Capture the cell that displays the provided text and extract its [x, y] central coordinate. 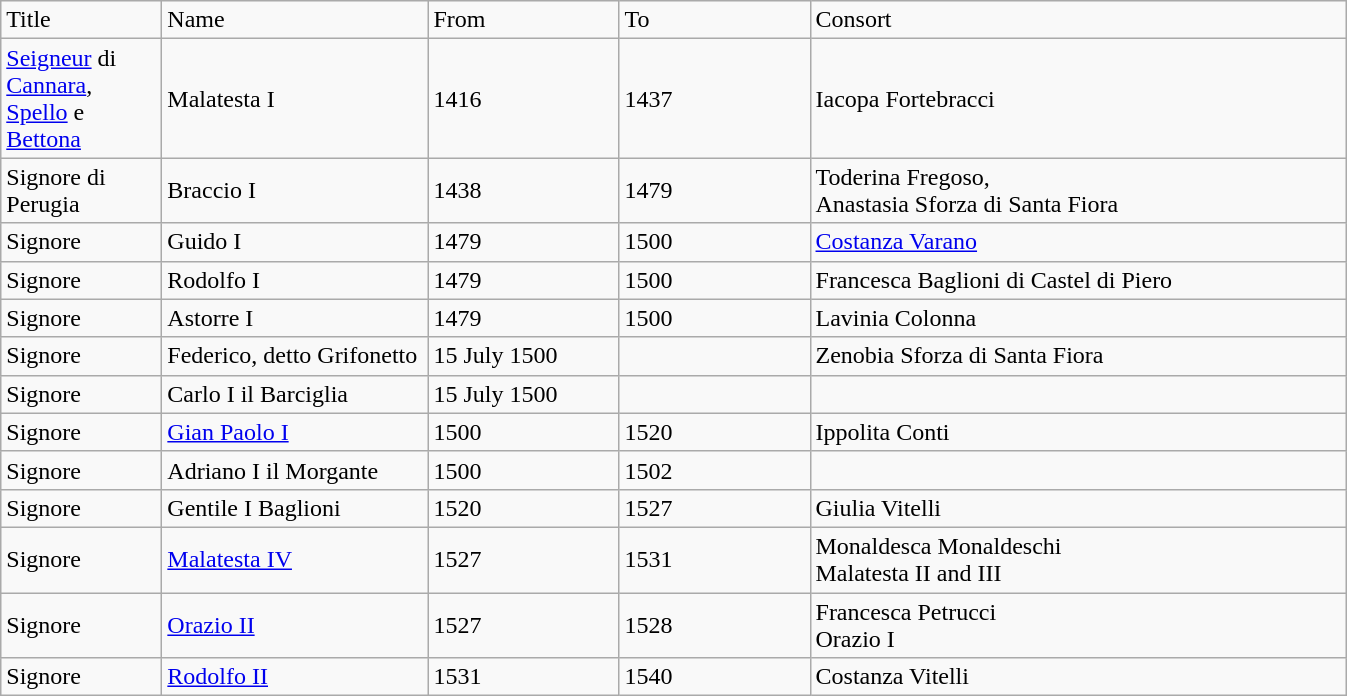
Iacopa Fortebracci [1078, 98]
To [714, 20]
Lavinia Colonna [1078, 318]
Gentile I Baglioni [295, 508]
Francesca PetrucciOrazio I [1078, 624]
Guido I [295, 242]
Rodolfo I [295, 280]
Monaldesca MonaldeschiMalatesta II and III [1078, 560]
Title [82, 20]
Braccio I [295, 190]
Astorre I [295, 318]
Gian Paolo I [295, 432]
Francesca Baglioni di Castel di Piero [1078, 280]
Orazio II [295, 624]
Federico, detto Grifonetto [295, 356]
Seigneur di Cannara, Spello e Bettona [82, 98]
1438 [524, 190]
Ippolita Conti [1078, 432]
Carlo I il Barciglia [295, 394]
1528 [714, 624]
Costanza Varano [1078, 242]
Toderina Fregoso,Anastasia Sforza di Santa Fiora [1078, 190]
Zenobia Sforza di Santa Fiora [1078, 356]
Malatesta I [295, 98]
Consort [1078, 20]
1437 [714, 98]
Giulia Vitelli [1078, 508]
Rodolfo II [295, 677]
Signore di Perugia [82, 190]
1502 [714, 470]
Adriano I il Morgante [295, 470]
1540 [714, 677]
Malatesta IV [295, 560]
Costanza Vitelli [1078, 677]
From [524, 20]
Name [295, 20]
1416 [524, 98]
